Output the (x, y) coordinate of the center of the cell containing the given text.  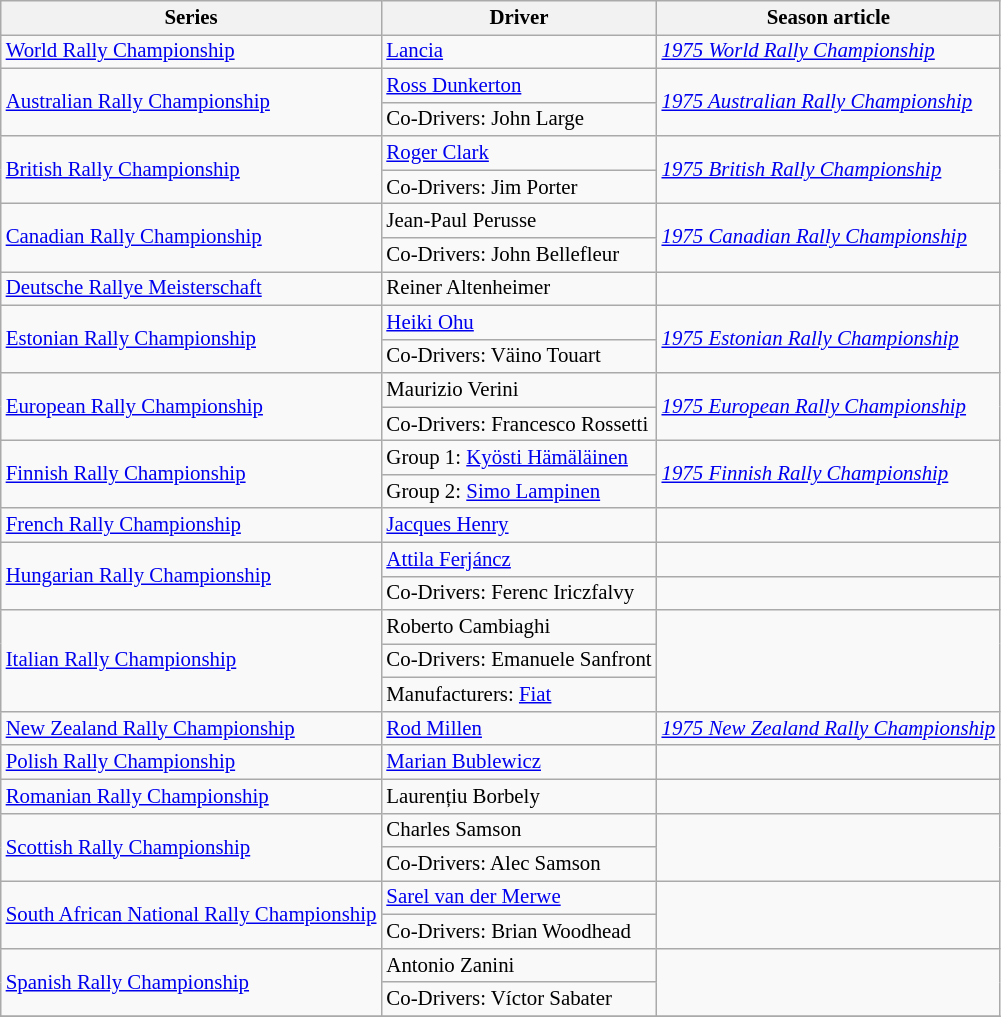
Scottish Rally Championship (192, 847)
Charles Samson (518, 830)
Co-Drivers: Francesco Rossetti (518, 424)
Romanian Rally Championship (192, 796)
Estonian Rally Championship (192, 339)
Finnish Rally Championship (192, 475)
Co-Drivers: Brian Woodhead (518, 931)
Co-Drivers: Ferenc Iriczfalvy (518, 593)
Heiki Ohu (518, 322)
Co-Drivers: Väino Touart (518, 356)
Attila Ferjáncz (518, 559)
Group 2: Simo Lampinen (518, 491)
Lancia (518, 51)
Group 1: Kyösti Hämäläinen (518, 458)
1975 British Rally Championship (829, 170)
Manufacturers: Fiat (518, 695)
1975 Canadian Rally Championship (829, 238)
Canadian Rally Championship (192, 238)
Co-Drivers: Víctor Sabater (518, 999)
Co-Drivers: John Large (518, 119)
Jacques Henry (518, 525)
Co-Drivers: Alec Samson (518, 864)
Antonio Zanini (518, 965)
Rod Millen (518, 728)
Co-Drivers: Jim Porter (518, 187)
World Rally Championship (192, 51)
Sarel van der Merwe (518, 898)
European Rally Championship (192, 407)
Polish Rally Championship (192, 762)
1975 Australian Rally Championship (829, 102)
1975 New Zealand Rally Championship (829, 728)
Italian Rally Championship (192, 661)
Ross Dunkerton (518, 85)
Hungarian Rally Championship (192, 576)
South African National Rally Championship (192, 915)
1975 Finnish Rally Championship (829, 475)
Marian Bublewicz (518, 762)
1975 World Rally Championship (829, 51)
French Rally Championship (192, 525)
Laurențiu Borbely (518, 796)
Roger Clark (518, 153)
Maurizio Verini (518, 390)
Driver (518, 18)
Deutsche Rallye Meisterschaft (192, 288)
1975 European Rally Championship (829, 407)
New Zealand Rally Championship (192, 728)
British Rally Championship (192, 170)
Reiner Altenheimer (518, 288)
Season article (829, 18)
Jean-Paul Perusse (518, 221)
Australian Rally Championship (192, 102)
Co-Drivers: John Bellefleur (518, 255)
Co-Drivers: Emanuele Sanfront (518, 661)
Spanish Rally Championship (192, 982)
1975 Estonian Rally Championship (829, 339)
Series (192, 18)
Roberto Cambiaghi (518, 627)
